Identify which cell holds the provided text, then report its [x, y] central coordinate. 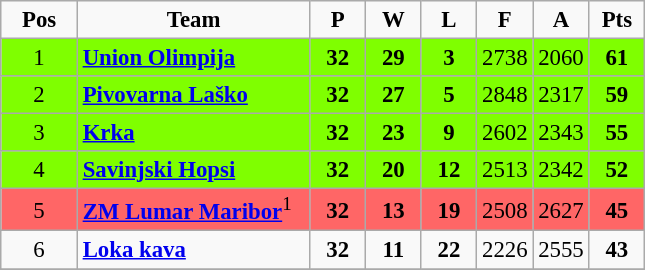
22 [449, 250]
F [505, 20]
29 [394, 58]
2848 [505, 95]
L [449, 20]
2342 [561, 170]
2317 [561, 95]
Krka [194, 133]
43 [617, 250]
55 [617, 133]
Savinjski Hopsi [194, 170]
9 [449, 133]
20 [394, 170]
Pos [40, 20]
12 [449, 170]
11 [394, 250]
52 [617, 170]
W [394, 20]
2513 [505, 170]
Loka kava [194, 250]
23 [394, 133]
2555 [561, 250]
6 [40, 250]
45 [617, 210]
2508 [505, 210]
Pts [617, 20]
19 [449, 210]
A [561, 20]
2 [40, 95]
4 [40, 170]
1 [40, 58]
2226 [505, 250]
ZM Lumar Maribor1 [194, 210]
2602 [505, 133]
2627 [561, 210]
27 [394, 95]
59 [617, 95]
61 [617, 58]
13 [394, 210]
Team [194, 20]
2343 [561, 133]
P [338, 20]
2060 [561, 58]
Pivovarna Laško [194, 95]
Union Olimpija [194, 58]
2738 [505, 58]
